Output the [x, y] coordinate of the center of the cell containing the given text.  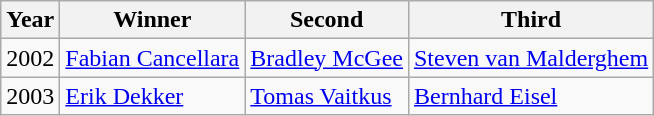
Winner [152, 20]
Year [30, 20]
Tomas Vaitkus [327, 96]
Fabian Cancellara [152, 58]
Steven van Malderghem [530, 58]
2003 [30, 96]
Third [530, 20]
Bernhard Eisel [530, 96]
Erik Dekker [152, 96]
Second [327, 20]
2002 [30, 58]
Bradley McGee [327, 58]
